Return the [x, y] coordinate for the center point of the cell that contains the specified text.  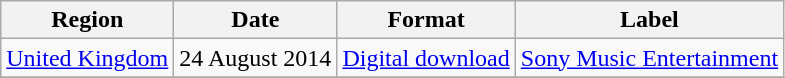
24 August 2014 [256, 58]
United Kingdom [88, 58]
Sony Music Entertainment [649, 58]
Digital download [426, 58]
Region [88, 20]
Format [426, 20]
Date [256, 20]
Label [649, 20]
